Provide the (X, Y) coordinate of the cell's center where the given text is located.  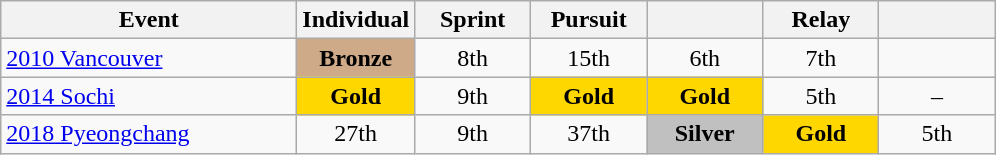
Individual (356, 20)
– (937, 96)
Pursuit (589, 20)
2014 Sochi (149, 96)
6th (705, 58)
Event (149, 20)
27th (356, 134)
7th (821, 58)
Bronze (356, 58)
37th (589, 134)
2018 Pyeongchang (149, 134)
Silver (705, 134)
15th (589, 58)
2010 Vancouver (149, 58)
Relay (821, 20)
8th (473, 58)
Sprint (473, 20)
